Identify which cell holds the provided text, then report its (X, Y) central coordinate. 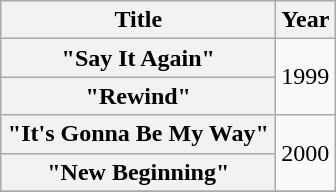
"Say It Again" (138, 58)
"Rewind" (138, 96)
"It's Gonna Be My Way" (138, 134)
Year (306, 20)
"New Beginning" (138, 172)
1999 (306, 77)
2000 (306, 153)
Title (138, 20)
